Output the [x, y] coordinate of the center of the cell containing the given text.  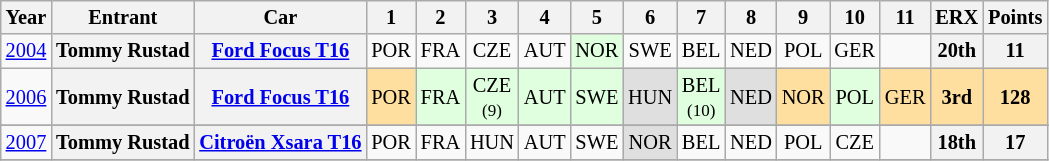
CZE(9) [492, 97]
2007 [26, 142]
ERX [956, 17]
3rd [956, 97]
Entrant [122, 17]
Car [280, 17]
8 [751, 17]
10 [855, 17]
6 [650, 17]
9 [804, 17]
Year [26, 17]
5 [596, 17]
17 [1015, 142]
2 [440, 17]
BEL(10) [701, 97]
7 [701, 17]
3 [492, 17]
Citroën Xsara T16 [280, 142]
1 [390, 17]
Points [1015, 17]
128 [1015, 97]
4 [545, 17]
2004 [26, 51]
20th [956, 51]
18th [956, 142]
2006 [26, 97]
